Output the [x, y] coordinate of the center of the cell containing the given text.  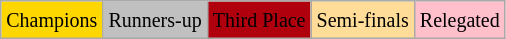
Relegated [460, 20]
Champions [52, 20]
Third Place [259, 20]
Runners-up [155, 20]
Semi-finals [362, 20]
